Extract the [X, Y] coordinate from the center of the cell holding the provided text.  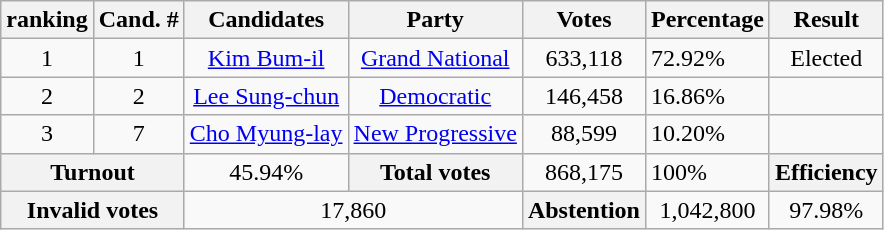
Turnout [93, 172]
97.98% [826, 210]
Votes [584, 20]
100% [707, 172]
Cand. # [138, 20]
Kim Bum-il [266, 58]
ranking [47, 20]
Percentage [707, 20]
Elected [826, 58]
Abstention [584, 210]
Candidates [266, 20]
3 [47, 134]
Invalid votes [93, 210]
7 [138, 134]
16.86% [707, 96]
868,175 [584, 172]
Efficiency [826, 172]
Party [435, 20]
45.94% [266, 172]
1,042,800 [707, 210]
New Progressive [435, 134]
17,860 [353, 210]
10.20% [707, 134]
Total votes [435, 172]
88,599 [584, 134]
Cho Myung-lay [266, 134]
Result [826, 20]
Democratic [435, 96]
633,118 [584, 58]
Lee Sung-chun [266, 96]
Grand National [435, 58]
72.92% [707, 58]
146,458 [584, 96]
